Determine the [X, Y] coordinate at the center of the cell enclosing the given text.  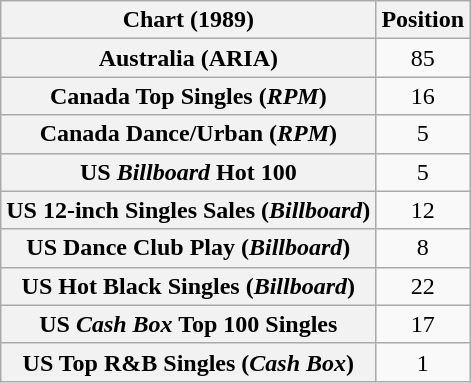
17 [423, 324]
12 [423, 210]
US Hot Black Singles (Billboard) [188, 286]
85 [423, 58]
Canada Dance/Urban (RPM) [188, 134]
1 [423, 362]
22 [423, 286]
US Billboard Hot 100 [188, 172]
Chart (1989) [188, 20]
US Cash Box Top 100 Singles [188, 324]
US 12-inch Singles Sales (Billboard) [188, 210]
US Dance Club Play (Billboard) [188, 248]
Canada Top Singles (RPM) [188, 96]
Position [423, 20]
16 [423, 96]
US Top R&B Singles (Cash Box) [188, 362]
Australia (ARIA) [188, 58]
8 [423, 248]
